Return [X, Y] of the center of cell containing provided text 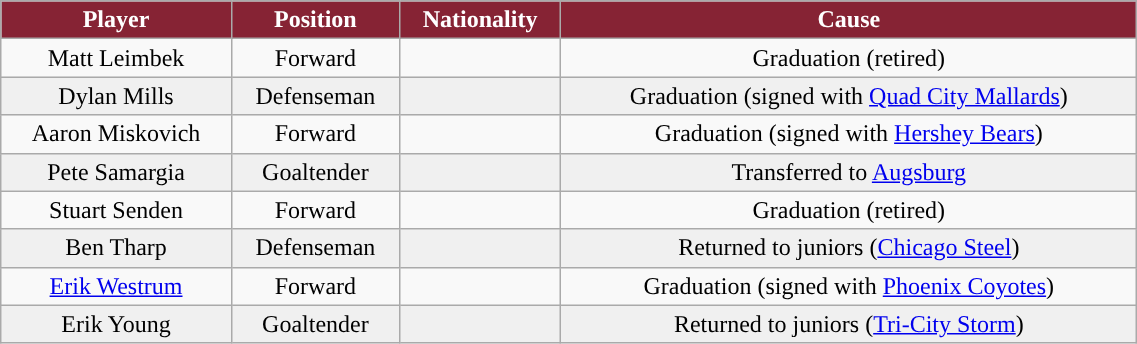
Player [116, 20]
Aaron Miskovich [116, 134]
Returned to juniors (Chicago Steel) [849, 248]
Ben Tharp [116, 248]
Nationality [480, 20]
Pete Samargia [116, 172]
Matt Leimbek [116, 58]
Erik Young [116, 324]
Graduation (signed with Quad City Mallards) [849, 96]
Graduation (signed with Hershey Bears) [849, 134]
Erik Westrum [116, 286]
Cause [849, 20]
Dylan Mills [116, 96]
Returned to juniors (Tri-City Storm) [849, 324]
Graduation (signed with Phoenix Coyotes) [849, 286]
Position [315, 20]
Stuart Senden [116, 210]
Transferred to Augsburg [849, 172]
